For the text-containing cell, return its midpoint in [x, y] coordinate format. 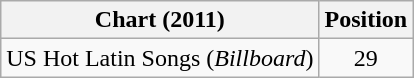
Chart (2011) [160, 20]
29 [366, 58]
US Hot Latin Songs (Billboard) [160, 58]
Position [366, 20]
